Determine the (X, Y) coordinate at the center of the cell enclosing the given text.  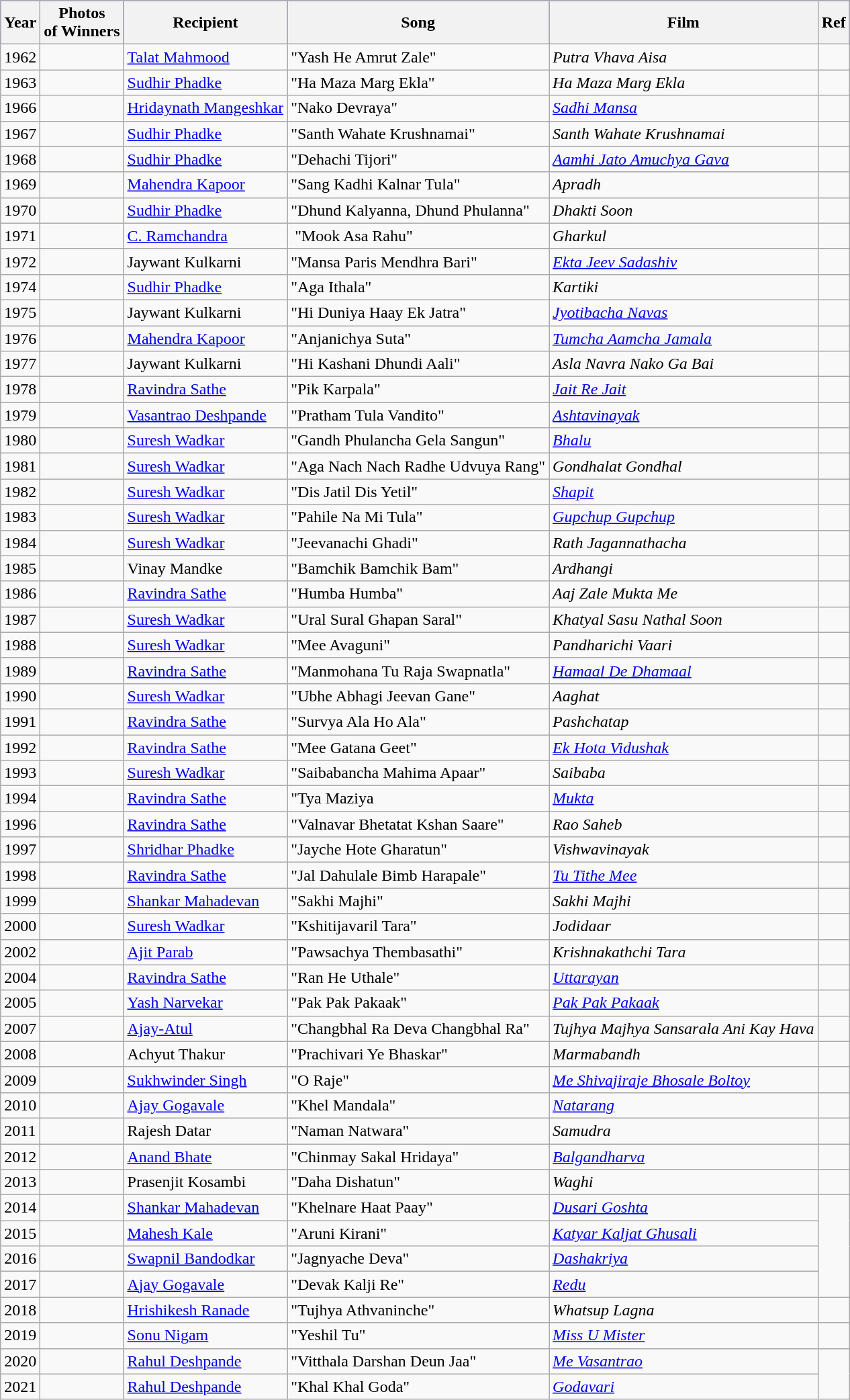
1967 (20, 134)
2000 (20, 926)
2010 (20, 1105)
1994 (20, 799)
"Dhund Kalyanna, Dhund Phulanna" (418, 210)
2004 (20, 977)
Dashakriya (683, 1259)
Ajit Parab (205, 952)
Ref (834, 23)
Dhakti Soon (683, 210)
2015 (20, 1233)
Song (418, 23)
2011 (20, 1131)
Santh Wahate Krushnamai (683, 134)
"Chinmay Sakal Hridaya" (418, 1156)
"Bamchik Bamchik Bam" (418, 568)
1976 (20, 338)
1980 (20, 441)
Ekta Jeev Sadashiv (683, 261)
Putra Vhava Aisa (683, 57)
"Mee Gatana Geet" (418, 748)
Tujhya Majhya Sansarala Ani Kay Hava (683, 1029)
Photosof Winners (82, 23)
Mukta (683, 799)
Godavari (683, 1387)
Vinay Mandke (205, 568)
Kartiki (683, 287)
Pak Pak Pakaak (683, 1003)
2018 (20, 1310)
"Pratham Tula Vandito" (418, 415)
Miss U Mister (683, 1336)
"Naman Natwara" (418, 1131)
Ardhangi (683, 568)
1975 (20, 312)
"Saibabancha Mahima Apaar" (418, 773)
"Mook Asa Rahu" (418, 236)
Bhalu (683, 441)
"Mansa Paris Mendhra Bari" (418, 261)
"Humba Humba" (418, 594)
Film (683, 23)
"Nako Devraya" (418, 108)
1972 (20, 261)
1978 (20, 390)
"Yash He Amrut Zale" (418, 57)
"Jeevanachi Ghadi" (418, 543)
1982 (20, 492)
Sukhwinder Singh (205, 1080)
1981 (20, 466)
"Pawsachya Thembasathi" (418, 952)
1962 (20, 57)
Achyut Thakur (205, 1054)
"Gandh Phulancha Gela Sangun" (418, 441)
2005 (20, 1003)
2020 (20, 1361)
"Tya Maziya (418, 799)
Jodidaar (683, 926)
Hrishikesh Ranade (205, 1310)
Rao Saheb (683, 824)
2007 (20, 1029)
Talat Mahmood (205, 57)
Ashtavinayak (683, 415)
"Pak Pak Pakaak" (418, 1003)
Swapnil Bandodkar (205, 1259)
Vishwavinayak (683, 850)
Krishnakathchi Tara (683, 952)
1970 (20, 210)
2012 (20, 1156)
Prasenjit Kosambi (205, 1182)
2016 (20, 1259)
"Ran He Uthale" (418, 977)
"Ubhe Abhagi Jeevan Gane" (418, 696)
Ajay-Atul (205, 1029)
Gondhalat Gondhal (683, 466)
Asla Navra Nako Ga Bai (683, 364)
2014 (20, 1208)
"O Raje" (418, 1080)
"Jayche Hote Gharatun" (418, 850)
1993 (20, 773)
Hamaal De Dhamaal (683, 670)
1985 (20, 568)
1989 (20, 670)
"Jagnyache Deva" (418, 1259)
"Survya Ala Ho Ala" (418, 721)
1999 (20, 901)
Year (20, 23)
"Jal Dahulale Bimb Harapale" (418, 875)
"Changbhal Ra Deva Changbhal Ra" (418, 1029)
Mahesh Kale (205, 1233)
1987 (20, 619)
1992 (20, 748)
"Hi Duniya Haay Ek Jatra" (418, 312)
2013 (20, 1182)
1996 (20, 824)
Balgandharva (683, 1156)
Me Shivajiraje Bhosale Boltoy (683, 1080)
Gupchup Gupchup (683, 517)
1984 (20, 543)
"Sakhi Majhi" (418, 901)
Uttarayan (683, 977)
Saibaba (683, 773)
Shapit (683, 492)
Pashchatap (683, 721)
"Manmohana Tu Raja Swapnatla" (418, 670)
1969 (20, 185)
"Kshitijavaril Tara" (418, 926)
1968 (20, 159)
"Santh Wahate Krushnamai" (418, 134)
Ha Maza Marg Ekla (683, 83)
"Ha Maza Marg Ekla" (418, 83)
Jyotibacha Navas (683, 312)
"Valnavar Bhetatat Kshan Saare" (418, 824)
C. Ramchandra (205, 236)
Shridhar Phadke (205, 850)
Natarang (683, 1105)
Dusari Goshta (683, 1208)
1971 (20, 236)
"Prachivari Ye Bhaskar" (418, 1054)
Anand Bhate (205, 1156)
Tumcha Aamcha Jamala (683, 338)
1988 (20, 645)
"Pahile Na Mi Tula" (418, 517)
"Tujhya Athvaninche" (418, 1310)
Vasantrao Deshpande (205, 415)
Hridaynath Mangeshkar (205, 108)
1991 (20, 721)
2008 (20, 1054)
Waghi (683, 1182)
1986 (20, 594)
"Hi Kashani Dhundi Aali" (418, 364)
1979 (20, 415)
"Sang Kadhi Kalnar Tula" (418, 185)
"Vitthala Darshan Deun Jaa" (418, 1361)
Aaj Zale Mukta Me (683, 594)
1983 (20, 517)
"Ural Sural Ghapan Saral" (418, 619)
Samudra (683, 1131)
"Daha Dishatun" (418, 1182)
Rajesh Datar (205, 1131)
Yash Narvekar (205, 1003)
Rath Jagannathacha (683, 543)
Aamhi Jato Amuchya Gava (683, 159)
Me Vasantrao (683, 1361)
Sonu Nigam (205, 1336)
"Devak Kalji Re" (418, 1284)
Katyar Kaljat Ghusali (683, 1233)
Ek Hota Vidushak (683, 748)
1963 (20, 83)
Aaghat (683, 696)
Pandharichi Vaari (683, 645)
"Anjanichya Suta" (418, 338)
Recipient (205, 23)
Apradh (683, 185)
Khatyal Sasu Nathal Soon (683, 619)
"Khel Mandala" (418, 1105)
"Dehachi Tijori" (418, 159)
1974 (20, 287)
Tu Tithe Mee (683, 875)
"Aga Ithala" (418, 287)
"Mee Avaguni" (418, 645)
2009 (20, 1080)
"Aga Nach Nach Radhe Udvuya Rang" (418, 466)
Gharkul (683, 236)
Sakhi Majhi (683, 901)
Jait Re Jait (683, 390)
Marmabandh (683, 1054)
"Pik Karpala" (418, 390)
Sadhi Mansa (683, 108)
2017 (20, 1284)
1977 (20, 364)
1990 (20, 696)
"Khal Khal Goda" (418, 1387)
"Aruni Kirani" (418, 1233)
"Yeshil Tu" (418, 1336)
1966 (20, 108)
2019 (20, 1336)
2002 (20, 952)
"Dis Jatil Dis Yetil" (418, 492)
Redu (683, 1284)
Whatsup Lagna (683, 1310)
"Khelnare Haat Paay" (418, 1208)
1997 (20, 850)
1998 (20, 875)
2021 (20, 1387)
